Search for the cell housing the specified text and yield its [x, y] center coordinate. 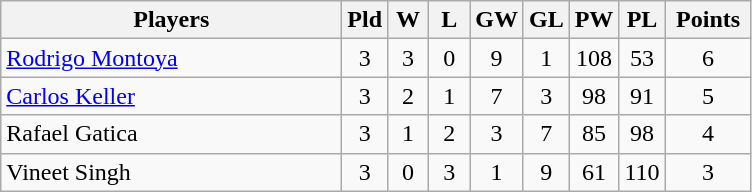
PL [642, 20]
Pld [365, 20]
53 [642, 58]
Rafael Gatica [172, 134]
PW [594, 20]
L [450, 20]
110 [642, 172]
5 [708, 96]
61 [594, 172]
Players [172, 20]
85 [594, 134]
GW [497, 20]
6 [708, 58]
4 [708, 134]
Vineet Singh [172, 172]
Points [708, 20]
Rodrigo Montoya [172, 58]
Carlos Keller [172, 96]
108 [594, 58]
W [408, 20]
91 [642, 96]
GL [546, 20]
